Find where the given text appears and provide that cell's center as [X, Y] coordinate. 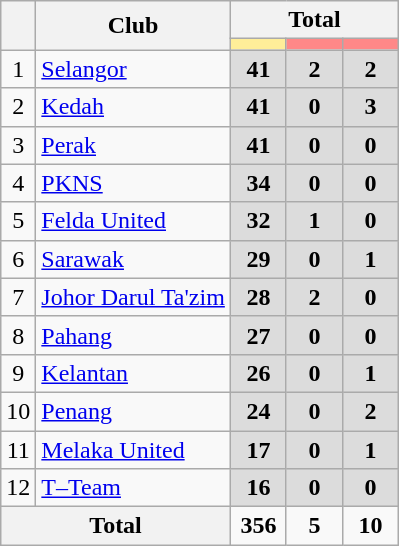
9 [18, 373]
28 [258, 297]
16 [258, 488]
Perak [134, 145]
6 [18, 259]
27 [258, 335]
Pahang [134, 335]
32 [258, 221]
29 [258, 259]
Sarawak [134, 259]
PKNS [134, 183]
34 [258, 183]
356 [258, 526]
7 [18, 297]
Johor Darul Ta'zim [134, 297]
Penang [134, 411]
4 [18, 183]
17 [258, 449]
24 [258, 411]
Kelantan [134, 373]
Selangor [134, 69]
12 [18, 488]
Felda United [134, 221]
11 [18, 449]
Club [134, 26]
T–Team [134, 488]
26 [258, 373]
Melaka United [134, 449]
8 [18, 335]
Kedah [134, 107]
